Output the (x, y) coordinate of the center of the cell containing the given text.  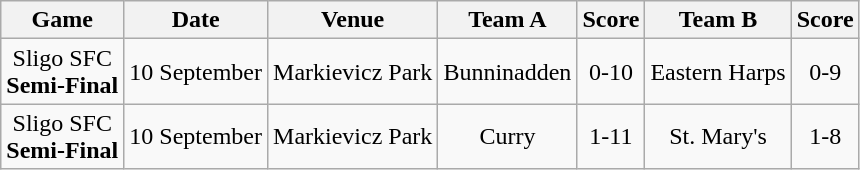
Eastern Harps (718, 72)
Date (196, 20)
Curry (508, 136)
Team B (718, 20)
0-9 (825, 72)
1-11 (611, 136)
0-10 (611, 72)
Bunninadden (508, 72)
St. Mary's (718, 136)
Team A (508, 20)
Venue (353, 20)
Game (62, 20)
1-8 (825, 136)
